For the text-containing cell, return its midpoint in [X, Y] coordinate format. 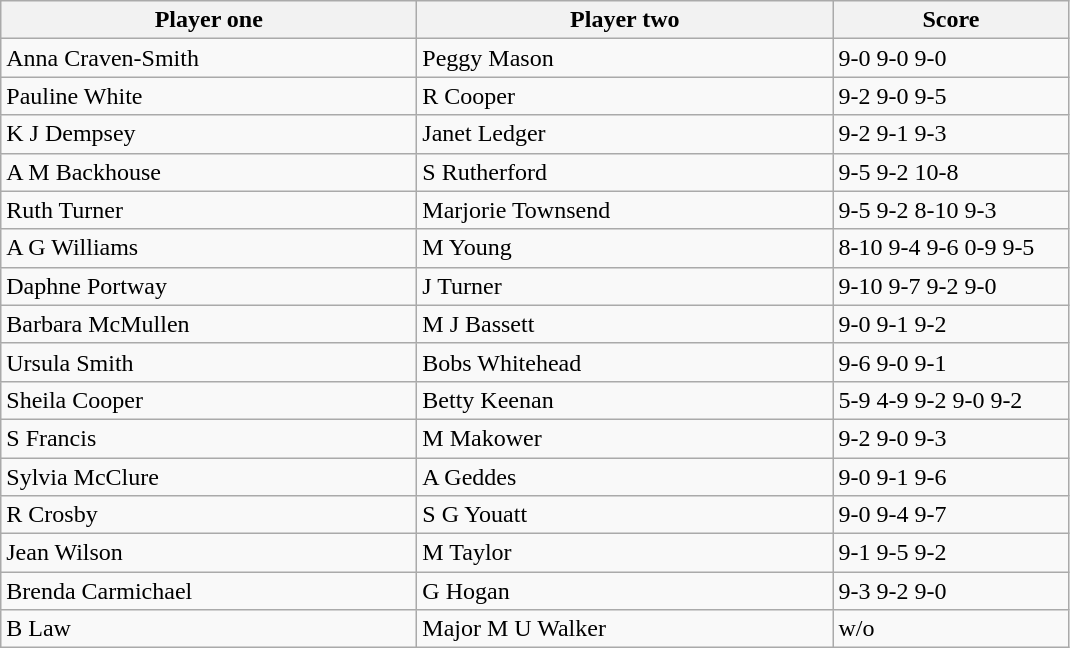
Peggy Mason [625, 58]
9-5 9-2 8-10 9-3 [951, 210]
Sheila Cooper [209, 400]
R Crosby [209, 515]
Anna Craven-Smith [209, 58]
Janet Ledger [625, 134]
Betty Keenan [625, 400]
9-3 9-2 9-0 [951, 591]
A Geddes [625, 477]
A M Backhouse [209, 172]
Player two [625, 20]
9-0 9-1 9-2 [951, 324]
Daphne Portway [209, 286]
9-0 9-0 9-0 [951, 58]
9-6 9-0 9-1 [951, 362]
Barbara McMullen [209, 324]
Pauline White [209, 96]
M Young [625, 248]
9-2 9-0 9-3 [951, 438]
M Makower [625, 438]
8-10 9-4 9-6 0-9 9-5 [951, 248]
B Law [209, 629]
w/o [951, 629]
J Turner [625, 286]
R Cooper [625, 96]
9-0 9-1 9-6 [951, 477]
M J Bassett [625, 324]
9-0 9-4 9-7 [951, 515]
9-5 9-2 10-8 [951, 172]
9-1 9-5 9-2 [951, 553]
9-2 9-0 9-5 [951, 96]
Score [951, 20]
S Rutherford [625, 172]
9-2 9-1 9-3 [951, 134]
Marjorie Townsend [625, 210]
Sylvia McClure [209, 477]
S G Youatt [625, 515]
Jean Wilson [209, 553]
G Hogan [625, 591]
Bobs Whitehead [625, 362]
A G Williams [209, 248]
K J Dempsey [209, 134]
Major M U Walker [625, 629]
Brenda Carmichael [209, 591]
Ruth Turner [209, 210]
M Taylor [625, 553]
S Francis [209, 438]
Ursula Smith [209, 362]
9-10 9-7 9-2 9-0 [951, 286]
Player one [209, 20]
5-9 4-9 9-2 9-0 9-2 [951, 400]
